Extract the [x, y] coordinate from the center of the cell holding the provided text.  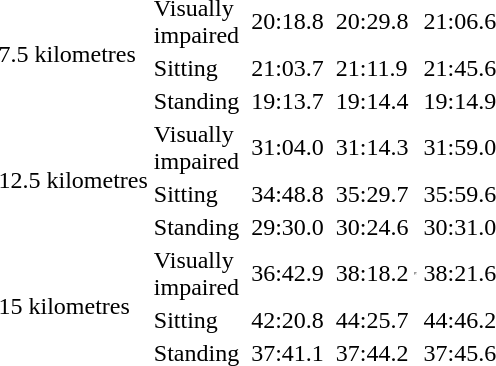
36:42.9 [288, 274]
31:14.3 [372, 148]
31:04.0 [288, 148]
30:24.6 [372, 227]
19:13.7 [288, 101]
42:20.8 [288, 320]
38:18.2 [372, 274]
21:03.7 [288, 68]
34:48.8 [288, 194]
44:25.7 [372, 320]
35:29.7 [372, 194]
21:11.9 [372, 68]
29:30.0 [288, 227]
19:14.4 [372, 101]
